Locate the cell with the specified text and output its [x, y] center coordinate. 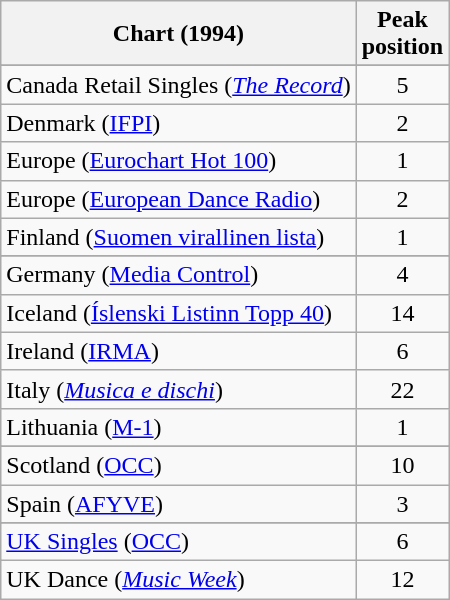
Chart (1994) [178, 34]
Scotland (OCC) [178, 465]
Germany (Media Control) [178, 275]
14 [402, 313]
Ireland (IRMA) [178, 351]
22 [402, 389]
10 [402, 465]
4 [402, 275]
Peakposition [402, 34]
5 [402, 85]
UK Dance (Music Week) [178, 580]
Lithuania (M-1) [178, 427]
Iceland (Íslenski Listinn Topp 40) [178, 313]
Finland (Suomen virallinen lista) [178, 237]
UK Singles (OCC) [178, 542]
Canada Retail Singles (The Record) [178, 85]
Italy (Musica e dischi) [178, 389]
Spain (AFYVE) [178, 503]
Europe (Eurochart Hot 100) [178, 161]
3 [402, 503]
Europe (European Dance Radio) [178, 199]
Denmark (IFPI) [178, 123]
12 [402, 580]
